Pinpoint the cell where the given text exists, returning its [X, Y] midpoint coordinate. 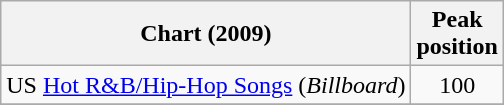
Peakposition [457, 34]
Chart (2009) [206, 34]
100 [457, 85]
US Hot R&B/Hip-Hop Songs (Billboard) [206, 85]
